Search for the cell housing the specified text and yield its (X, Y) center coordinate. 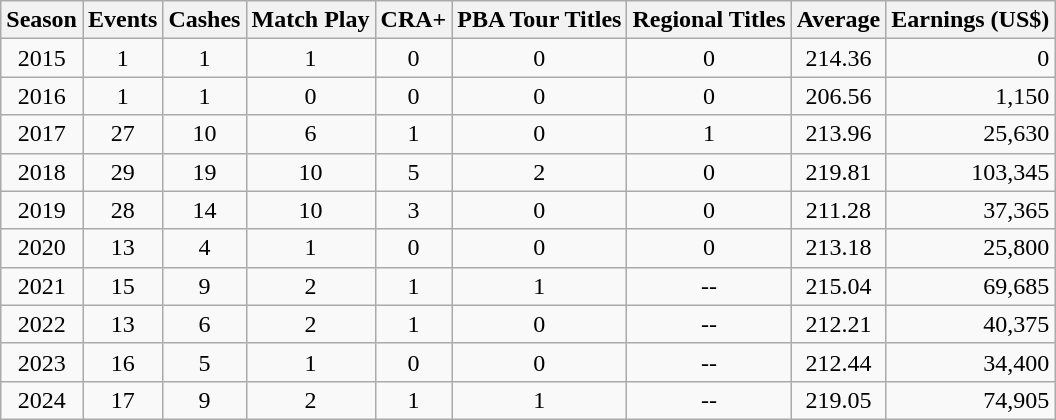
19 (204, 172)
2023 (42, 362)
Cashes (204, 20)
14 (204, 210)
2016 (42, 96)
206.56 (838, 96)
103,345 (970, 172)
25,630 (970, 134)
28 (122, 210)
Season (42, 20)
Average (838, 20)
213.96 (838, 134)
40,375 (970, 324)
2017 (42, 134)
CRA+ (414, 20)
214.36 (838, 58)
219.81 (838, 172)
1,150 (970, 96)
2019 (42, 210)
2022 (42, 324)
69,685 (970, 286)
212.44 (838, 362)
74,905 (970, 400)
Match Play (310, 20)
25,800 (970, 248)
2015 (42, 58)
37,365 (970, 210)
17 (122, 400)
213.18 (838, 248)
16 (122, 362)
34,400 (970, 362)
219.05 (838, 400)
4 (204, 248)
211.28 (838, 210)
2021 (42, 286)
Regional Titles (709, 20)
212.21 (838, 324)
2020 (42, 248)
215.04 (838, 286)
15 (122, 286)
2024 (42, 400)
Earnings (US$) (970, 20)
29 (122, 172)
Events (122, 20)
3 (414, 210)
PBA Tour Titles (540, 20)
2018 (42, 172)
27 (122, 134)
